Detect which cell encompasses the target text, then output its [X, Y] center coordinate. 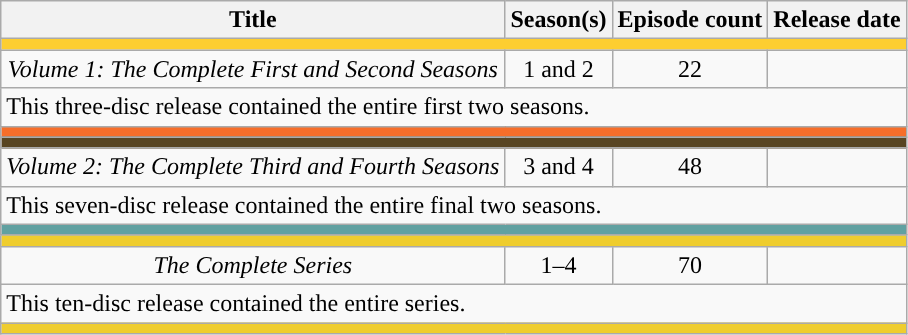
48 [690, 167]
70 [690, 265]
Volume 2: The Complete Third and Fourth Seasons [253, 167]
The Complete Series [253, 265]
22 [690, 69]
1–4 [558, 265]
Season(s) [558, 20]
Volume 1: The Complete First and Second Seasons [253, 69]
Title [253, 20]
This seven-disc release contained the entire final two seasons. [454, 205]
This ten-disc release contained the entire series. [454, 303]
This three-disc release contained the entire first two seasons. [454, 107]
Release date [837, 20]
1 and 2 [558, 69]
3 and 4 [558, 167]
Episode count [690, 20]
